Pinpoint the cell where the given text exists, returning its (X, Y) midpoint coordinate. 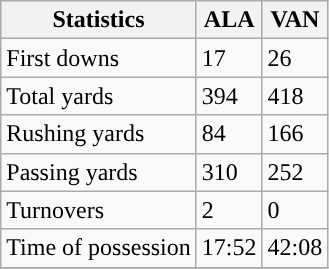
Rushing yards (99, 134)
310 (229, 172)
84 (229, 134)
2 (229, 210)
Passing yards (99, 172)
394 (229, 96)
252 (295, 172)
First downs (99, 58)
17 (229, 58)
ALA (229, 20)
26 (295, 58)
Turnovers (99, 210)
Time of possession (99, 248)
17:52 (229, 248)
VAN (295, 20)
Total yards (99, 96)
42:08 (295, 248)
418 (295, 96)
Statistics (99, 20)
166 (295, 134)
0 (295, 210)
